Output the [X, Y] coordinate of the center of the cell containing the given text.  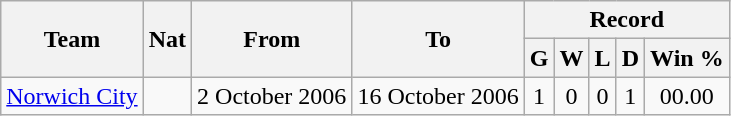
Record [626, 20]
Team [72, 39]
D [630, 58]
W [572, 58]
G [539, 58]
Norwich City [72, 96]
Nat [167, 39]
From [272, 39]
To [438, 39]
2 October 2006 [272, 96]
Win % [688, 58]
L [602, 58]
00.00 [688, 96]
16 October 2006 [438, 96]
